Determine the (X, Y) coordinate at the center of the cell enclosing the given text.  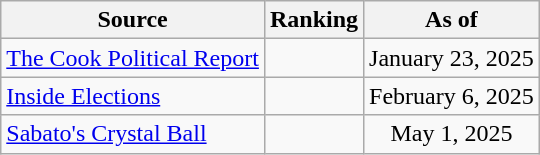
February 6, 2025 (452, 96)
May 1, 2025 (452, 134)
The Cook Political Report (133, 58)
Ranking (314, 20)
Inside Elections (133, 96)
Source (133, 20)
As of (452, 20)
January 23, 2025 (452, 58)
Sabato's Crystal Ball (133, 134)
